Find where the given text appears and provide that cell's center as [X, Y] coordinate. 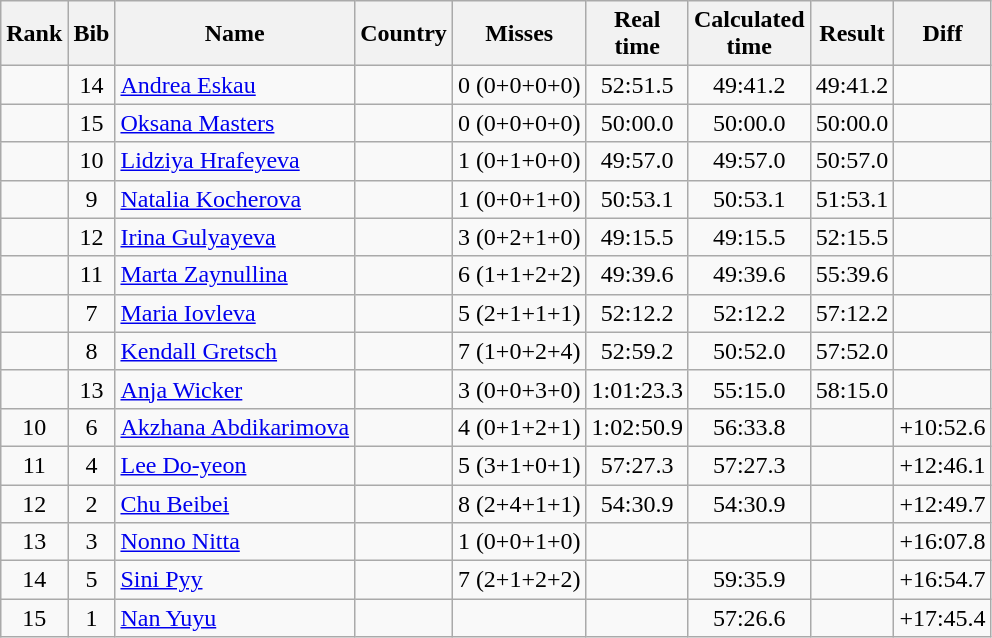
4 (0+1+2+1) [519, 427]
Natalia Kocherova [235, 199]
Lidziya Hrafeyeva [235, 161]
+10:52.6 [942, 427]
6 (1+1+2+2) [519, 275]
3 (0+2+1+0) [519, 237]
52:59.2 [637, 351]
Chu Beibei [235, 503]
Name [235, 34]
52:15.5 [852, 237]
Maria Iovleva [235, 313]
55:39.6 [852, 275]
+12:49.7 [942, 503]
Irina Gulyayeva [235, 237]
57:12.2 [852, 313]
Andrea Eskau [235, 85]
Calculatedtime [749, 34]
5 [92, 580]
Rank [34, 34]
8 (2+4+1+1) [519, 503]
56:33.8 [749, 427]
Diff [942, 34]
5 (2+1+1+1) [519, 313]
9 [92, 199]
57:26.6 [749, 618]
7 (2+1+2+2) [519, 580]
Realtime [637, 34]
Result [852, 34]
50:57.0 [852, 161]
2 [92, 503]
Nonno Nitta [235, 542]
1 [92, 618]
55:15.0 [749, 389]
7 (1+0+2+4) [519, 351]
+16:54.7 [942, 580]
3 (0+0+3+0) [519, 389]
7 [92, 313]
59:35.9 [749, 580]
51:53.1 [852, 199]
Oksana Masters [235, 123]
50:52.0 [749, 351]
Akzhana Abdikarimova [235, 427]
+16:07.8 [942, 542]
Marta Zaynullina [235, 275]
Kendall Gretsch [235, 351]
8 [92, 351]
Nan Yuyu [235, 618]
1 (0+1+0+0) [519, 161]
58:15.0 [852, 389]
52:51.5 [637, 85]
Country [404, 34]
4 [92, 465]
+17:45.4 [942, 618]
Bib [92, 34]
Sini Pyy [235, 580]
3 [92, 542]
57:52.0 [852, 351]
1:01:23.3 [637, 389]
Lee Do-yeon [235, 465]
6 [92, 427]
1:02:50.9 [637, 427]
5 (3+1+0+1) [519, 465]
Anja Wicker [235, 389]
Misses [519, 34]
+12:46.1 [942, 465]
